For the text-containing cell, return its midpoint in [x, y] coordinate format. 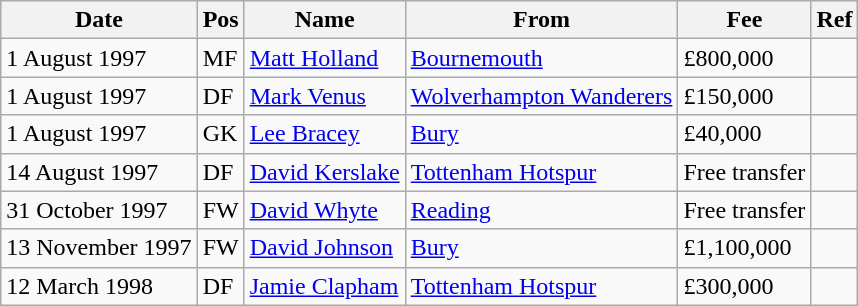
GK [220, 134]
12 March 1998 [99, 286]
David Kerslake [324, 172]
Fee [744, 20]
Wolverhampton Wanderers [542, 96]
From [542, 20]
Jamie Clapham [324, 286]
13 November 1997 [99, 248]
Reading [542, 210]
£150,000 [744, 96]
Ref [834, 20]
£1,100,000 [744, 248]
£40,000 [744, 134]
Matt Holland [324, 58]
Mark Venus [324, 96]
14 August 1997 [99, 172]
Bournemouth [542, 58]
£300,000 [744, 286]
Lee Bracey [324, 134]
Name [324, 20]
David Whyte [324, 210]
Date [99, 20]
31 October 1997 [99, 210]
David Johnson [324, 248]
£800,000 [744, 58]
Pos [220, 20]
MF [220, 58]
